Output the (x, y) coordinate of the center of the cell containing the given text.  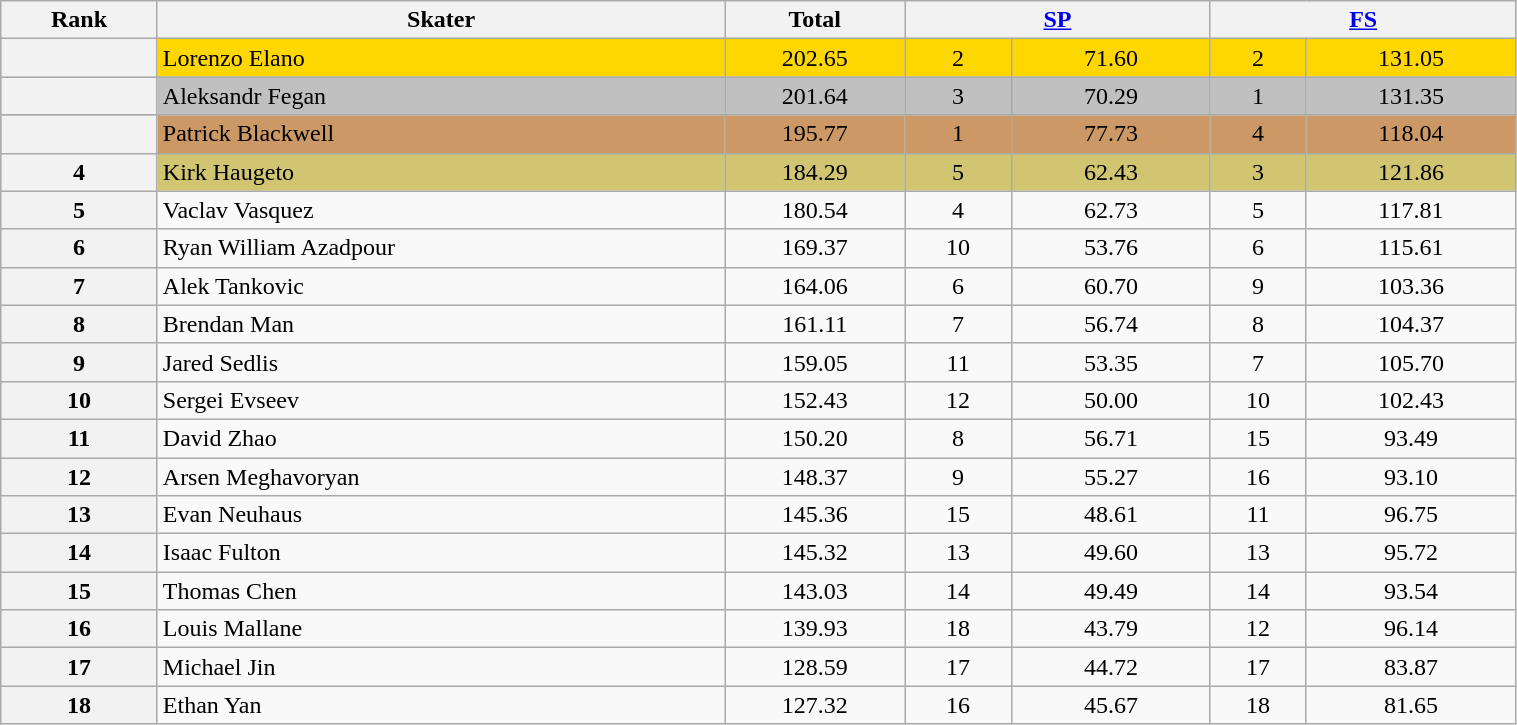
184.29 (815, 172)
FS (1363, 20)
56.74 (1112, 324)
117.81 (1411, 210)
164.06 (815, 286)
Alek Tankovic (441, 286)
128.59 (815, 667)
118.04 (1411, 134)
Ryan William Azadpour (441, 248)
93.49 (1411, 438)
152.43 (815, 400)
49.60 (1112, 553)
Total (815, 20)
115.61 (1411, 248)
Rank (80, 20)
53.76 (1112, 248)
96.14 (1411, 629)
77.73 (1112, 134)
103.36 (1411, 286)
44.72 (1112, 667)
Brendan Man (441, 324)
96.75 (1411, 515)
93.10 (1411, 477)
139.93 (815, 629)
62.43 (1112, 172)
Thomas Chen (441, 591)
131.05 (1411, 58)
Aleksandr Fegan (441, 96)
159.05 (815, 362)
148.37 (815, 477)
93.54 (1411, 591)
121.86 (1411, 172)
56.71 (1112, 438)
50.00 (1112, 400)
Arsen Meghavoryan (441, 477)
Louis Mallane (441, 629)
169.37 (815, 248)
45.67 (1112, 705)
Michael Jin (441, 667)
SP (1058, 20)
Isaac Fulton (441, 553)
202.65 (815, 58)
81.65 (1411, 705)
Evan Neuhaus (441, 515)
127.32 (815, 705)
95.72 (1411, 553)
104.37 (1411, 324)
150.20 (815, 438)
143.03 (815, 591)
Kirk Haugeto (441, 172)
71.60 (1112, 58)
83.87 (1411, 667)
Skater (441, 20)
60.70 (1112, 286)
Patrick Blackwell (441, 134)
195.77 (815, 134)
180.54 (815, 210)
201.64 (815, 96)
70.29 (1112, 96)
Ethan Yan (441, 705)
Jared Sedlis (441, 362)
102.43 (1411, 400)
David Zhao (441, 438)
43.79 (1112, 629)
Vaclav Vasquez (441, 210)
131.35 (1411, 96)
62.73 (1112, 210)
48.61 (1112, 515)
145.36 (815, 515)
Lorenzo Elano (441, 58)
145.32 (815, 553)
Sergei Evseev (441, 400)
161.11 (815, 324)
105.70 (1411, 362)
49.49 (1112, 591)
53.35 (1112, 362)
55.27 (1112, 477)
